Provide the [x, y] coordinate of the cell's center where the given text is located.  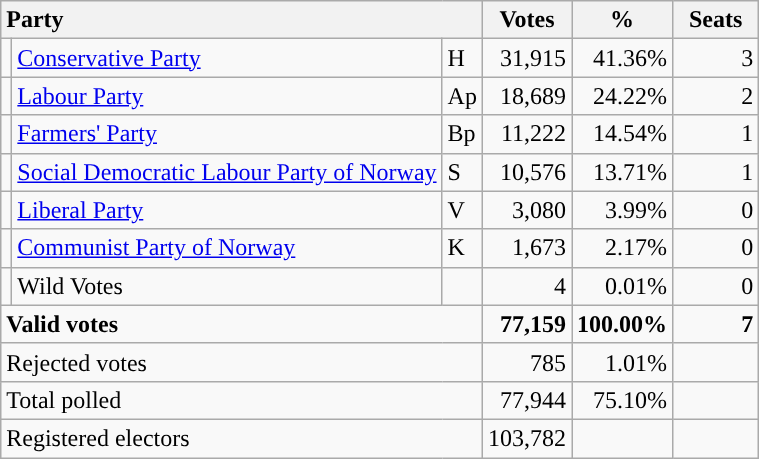
Votes [526, 20]
7 [716, 324]
% [622, 20]
11,222 [526, 134]
18,689 [526, 96]
Rejected votes [242, 362]
31,915 [526, 58]
S [462, 172]
Liberal Party [227, 210]
785 [526, 362]
100.00% [622, 324]
10,576 [526, 172]
77,159 [526, 324]
Wild Votes [227, 286]
Social Democratic Labour Party of Norway [227, 172]
75.10% [622, 400]
K [462, 248]
3 [716, 58]
Communist Party of Norway [227, 248]
H [462, 58]
1.01% [622, 362]
14.54% [622, 134]
0.01% [622, 286]
Ap [462, 96]
1,673 [526, 248]
3,080 [526, 210]
2.17% [622, 248]
Party [242, 20]
2 [716, 96]
Conservative Party [227, 58]
Registered electors [242, 438]
Total polled [242, 400]
Farmers' Party [227, 134]
103,782 [526, 438]
Bp [462, 134]
77,944 [526, 400]
Seats [716, 20]
Valid votes [242, 324]
41.36% [622, 58]
24.22% [622, 96]
3.99% [622, 210]
V [462, 210]
13.71% [622, 172]
4 [526, 286]
Labour Party [227, 96]
